Determine the [X, Y] coordinate at the center of the cell enclosing the given text.  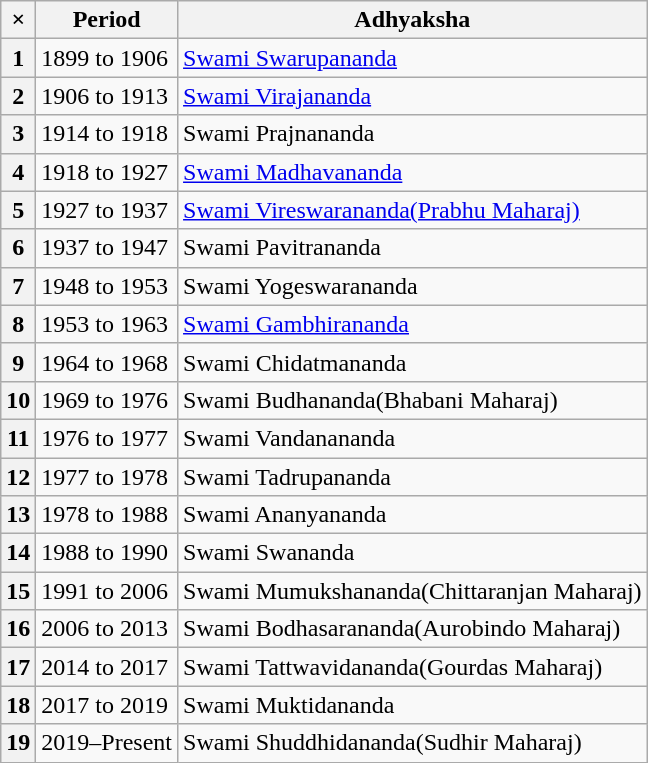
Swami Muktidananda [413, 705]
× [18, 20]
1977 to 1978 [107, 477]
Swami Pavitrananda [413, 248]
2006 to 2013 [107, 629]
1969 to 1976 [107, 400]
1918 to 1927 [107, 172]
Swami Tattwavidananda(Gourdas Maharaj) [413, 667]
1988 to 1990 [107, 553]
8 [18, 324]
Swami Swananda [413, 553]
Swami Bodhasarananda(Aurobindo Maharaj) [413, 629]
1953 to 1963 [107, 324]
16 [18, 629]
Swami Vandanananda [413, 438]
Swami Chidatmananda [413, 362]
2017 to 2019 [107, 705]
11 [18, 438]
Swami Gambhirananda [413, 324]
15 [18, 591]
13 [18, 515]
Swami Ananyananda [413, 515]
Swami Vireswarananda(Prabhu Maharaj) [413, 210]
4 [18, 172]
Swami Budhananda(Bhabani Maharaj) [413, 400]
1978 to 1988 [107, 515]
Swami Shuddhidananda(Sudhir Maharaj) [413, 743]
7 [18, 286]
12 [18, 477]
1899 to 1906 [107, 58]
2019–Present [107, 743]
1976 to 1977 [107, 438]
9 [18, 362]
3 [18, 134]
2014 to 2017 [107, 667]
19 [18, 743]
Swami Yogeswarananda [413, 286]
1948 to 1953 [107, 286]
Adhyaksha [413, 20]
18 [18, 705]
Swami Prajnananda [413, 134]
1 [18, 58]
10 [18, 400]
1927 to 1937 [107, 210]
Swami Madhavananda [413, 172]
6 [18, 248]
2 [18, 96]
Swami Tadrupananda [413, 477]
1906 to 1913 [107, 96]
1914 to 1918 [107, 134]
Swami Mumukshananda(Chittaranjan Maharaj) [413, 591]
Swami Virajananda [413, 96]
Period [107, 20]
14 [18, 553]
17 [18, 667]
5 [18, 210]
1937 to 1947 [107, 248]
1991 to 2006 [107, 591]
1964 to 1968 [107, 362]
Swami Swarupananda [413, 58]
